Locate the cell with the specified text and output its [X, Y] center coordinate. 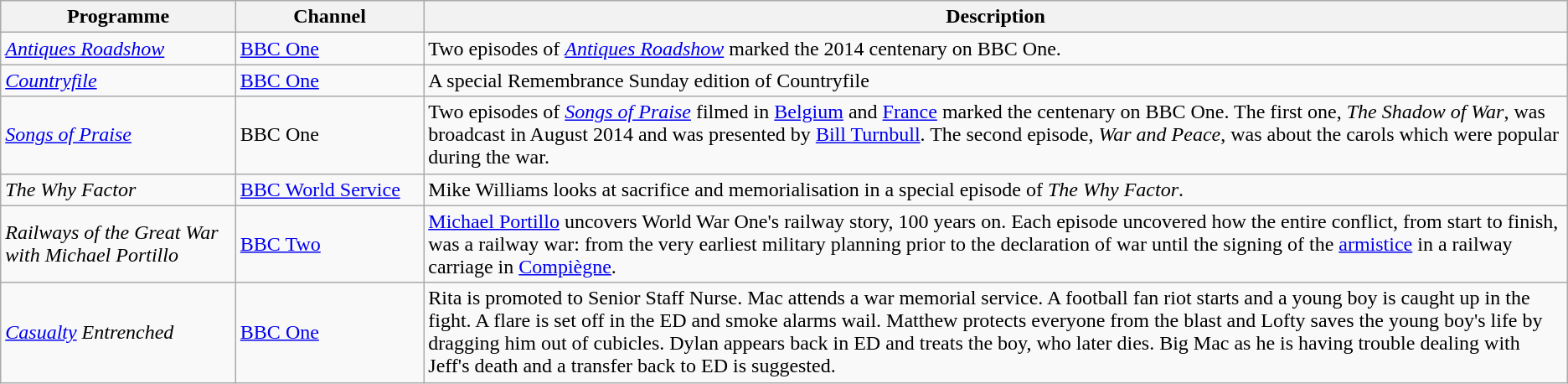
Songs of Praise [119, 135]
Antiques Roadshow [119, 49]
Railways of the Great War with Michael Portillo [119, 244]
Casualty Entrenched [119, 332]
Programme [119, 17]
BBC Two [329, 244]
Channel [329, 17]
Mike Williams looks at sacrifice and memorialisation in a special episode of The Why Factor. [995, 189]
Countryfile [119, 80]
Description [995, 17]
Two episodes of Antiques Roadshow marked the 2014 centenary on BBC One. [995, 49]
A special Remembrance Sunday edition of Countryfile [995, 80]
BBC World Service [329, 189]
The Why Factor [119, 189]
